Detect which cell encompasses the target text, then output its (X, Y) center coordinate. 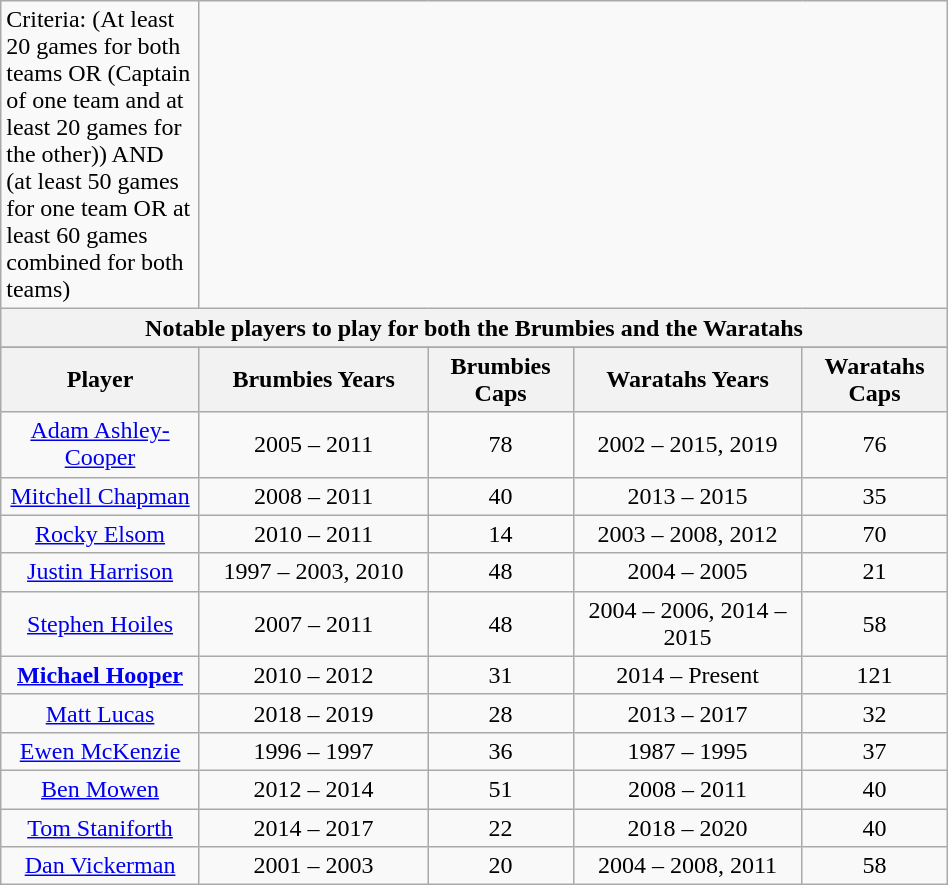
2013 – 2015 (688, 496)
2018 – 2020 (688, 827)
35 (874, 496)
2014 – 2017 (314, 827)
Tom Staniforth (100, 827)
Player (100, 380)
2013 – 2017 (688, 713)
Dan Vickerman (100, 866)
21 (874, 572)
37 (874, 751)
1987 – 1995 (688, 751)
2010 – 2011 (314, 534)
Matt Lucas (100, 713)
2018 – 2019 (314, 713)
78 (500, 444)
Justin Harrison (100, 572)
Waratahs Years (688, 380)
Waratahs Caps (874, 380)
2012 – 2014 (314, 789)
Mitchell Chapman (100, 496)
14 (500, 534)
2004 – 2008, 2011 (688, 866)
28 (500, 713)
76 (874, 444)
2004 – 2005 (688, 572)
Rocky Elsom (100, 534)
2004 – 2006, 2014 – 2015 (688, 624)
Brumbies Caps (500, 380)
20 (500, 866)
2005 – 2011 (314, 444)
36 (500, 751)
70 (874, 534)
121 (874, 675)
31 (500, 675)
Michael Hooper (100, 675)
Ben Mowen (100, 789)
2010 – 2012 (314, 675)
1997 – 2003, 2010 (314, 572)
Adam Ashley-Cooper (100, 444)
Ewen McKenzie (100, 751)
32 (874, 713)
2002 – 2015, 2019 (688, 444)
22 (500, 827)
Brumbies Years (314, 380)
2007 – 2011 (314, 624)
2014 – Present (688, 675)
Notable players to play for both the Brumbies and the Waratahs (474, 328)
Stephen Hoiles (100, 624)
2001 – 2003 (314, 866)
2003 – 2008, 2012 (688, 534)
1996 – 1997 (314, 751)
51 (500, 789)
